Scan for the cell matching the given text and deliver its [X, Y] coordinate at center. 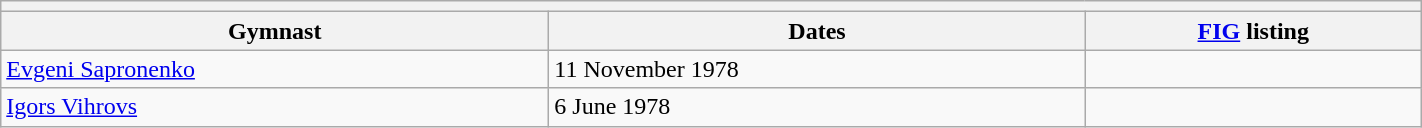
Dates [817, 31]
Evgeni Sapronenko [275, 69]
FIG listing [1253, 31]
Gymnast [275, 31]
Igors Vihrovs [275, 107]
6 June 1978 [817, 107]
11 November 1978 [817, 69]
